Return [x, y] of the center of cell containing provided text 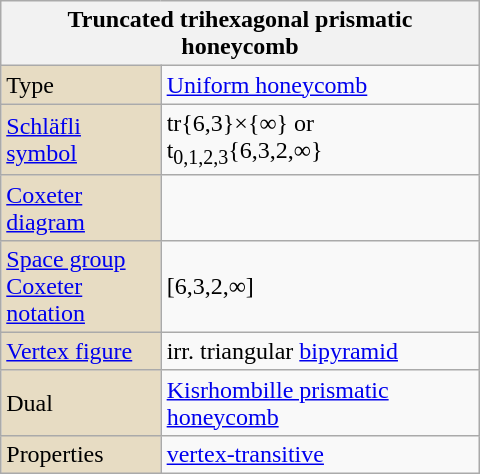
vertex-transitive [320, 454]
Space groupCoxeter notation [81, 286]
Uniform honeycomb [320, 85]
[6,3,2,∞] [320, 286]
irr. triangular bipyramid [320, 351]
Dual [81, 402]
Coxeter diagram [81, 208]
Kisrhombille prismatic honeycomb [320, 402]
Properties [81, 454]
Type [81, 85]
Vertex figure [81, 351]
tr{6,3}×{∞} or t0,1,2,3{6,3,2,∞} [320, 140]
Truncated trihexagonal prismatic honeycomb [240, 34]
Schläfli symbol [81, 140]
